Pinpoint the cell where the given text exists, returning its [x, y] midpoint coordinate. 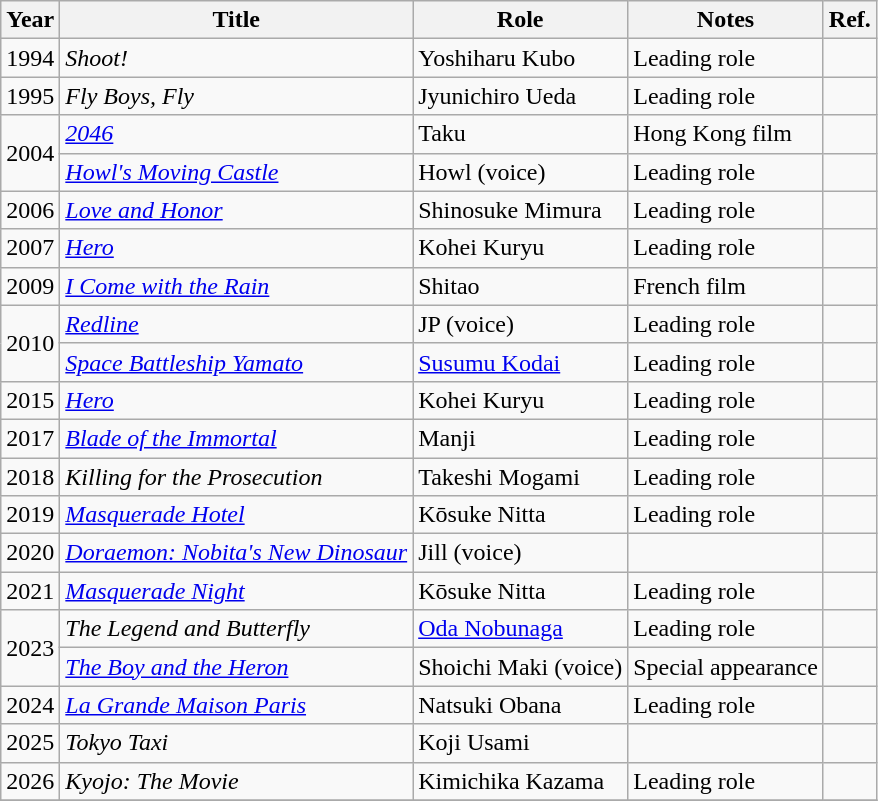
The Boy and the Heron [236, 667]
2020 [30, 553]
2007 [30, 248]
Doraemon: Nobita's New Dinosaur [236, 553]
Howl's Moving Castle [236, 172]
JP (voice) [520, 324]
Koji Usami [520, 743]
2026 [30, 781]
Shinosuke Mimura [520, 210]
2024 [30, 705]
Blade of the Immortal [236, 438]
Jill (voice) [520, 553]
2006 [30, 210]
Shoot! [236, 58]
Manji [520, 438]
Jyunichiro Ueda [520, 96]
Fly Boys, Fly [236, 96]
Masquerade Night [236, 591]
2009 [30, 286]
Year [30, 20]
2046 [236, 134]
Susumu Kodai [520, 362]
Redline [236, 324]
Title [236, 20]
2021 [30, 591]
Killing for the Prosecution [236, 477]
Taku [520, 134]
1995 [30, 96]
Role [520, 20]
Tokyo Taxi [236, 743]
2010 [30, 343]
Hong Kong film [726, 134]
Yoshiharu Kubo [520, 58]
Kyojo: The Movie [236, 781]
Space Battleship Yamato [236, 362]
2019 [30, 515]
Takeshi Mogami [520, 477]
Kimichika Kazama [520, 781]
Natsuki Obana [520, 705]
2004 [30, 153]
Howl (voice) [520, 172]
French film [726, 286]
Shitao [520, 286]
2017 [30, 438]
The Legend and Butterfly [236, 629]
Oda Nobunaga [520, 629]
1994 [30, 58]
2015 [30, 400]
Love and Honor [236, 210]
Special appearance [726, 667]
Masquerade Hotel [236, 515]
I Come with the Rain [236, 286]
Notes [726, 20]
Ref. [850, 20]
La Grande Maison Paris [236, 705]
2018 [30, 477]
2023 [30, 648]
Shoichi Maki (voice) [520, 667]
2025 [30, 743]
